Capture the cell that displays the provided text and extract its (x, y) central coordinate. 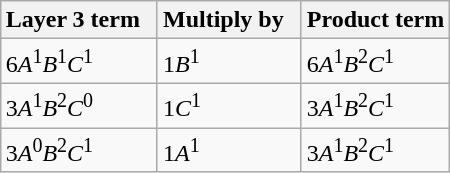
3A1B2C0 (78, 106)
6A1B1C1 (78, 62)
1B1 (229, 62)
Product term (376, 20)
3A0B2C1 (78, 150)
Layer 3 term (78, 20)
1C1 (229, 106)
6A1B2C1 (376, 62)
Multiply by (229, 20)
1A1 (229, 150)
